Capture the cell that displays the provided text and extract its [X, Y] central coordinate. 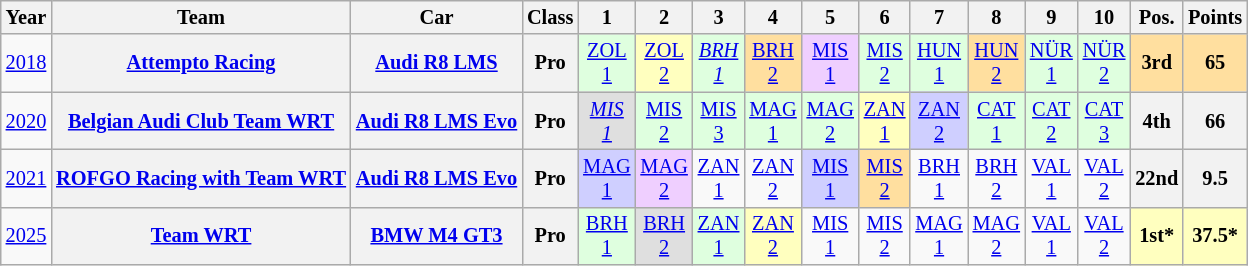
NÜR1 [1052, 63]
66 [1215, 121]
BMW M4 GT3 [436, 236]
Belgian Audi Club Team WRT [201, 121]
8 [996, 17]
5 [830, 17]
22nd [1156, 178]
CAT1 [996, 121]
1 [606, 17]
2 [664, 17]
VAL 2 [1104, 178]
Team WRT [201, 236]
Car [436, 17]
4 [772, 17]
VAL2 [1104, 236]
2025 [26, 236]
37.5* [1215, 236]
10 [1104, 17]
4th [1156, 121]
Pos. [1156, 17]
7 [938, 17]
3 [719, 17]
HUN2 [996, 63]
3rd [1156, 63]
2018 [26, 63]
CAT3 [1104, 121]
1st* [1156, 236]
2021 [26, 178]
ZOL2 [664, 63]
2020 [26, 121]
ZOL1 [606, 63]
MIS3 [719, 121]
65 [1215, 63]
Audi R8 LMS [436, 63]
Attempto Racing [201, 63]
6 [885, 17]
HUN1 [938, 63]
Points [1215, 17]
Class [550, 17]
ROFGO Racing with Team WRT [201, 178]
CAT2 [1052, 121]
NÜR2 [1104, 63]
Team [201, 17]
9.5 [1215, 178]
9 [1052, 17]
Year [26, 17]
